For the text-containing cell, return its midpoint in (x, y) coordinate format. 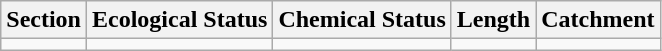
Chemical Status (362, 20)
Catchment (598, 20)
Ecological Status (179, 20)
Length (493, 20)
Section (44, 20)
